For the text-containing cell, return its midpoint in [x, y] coordinate format. 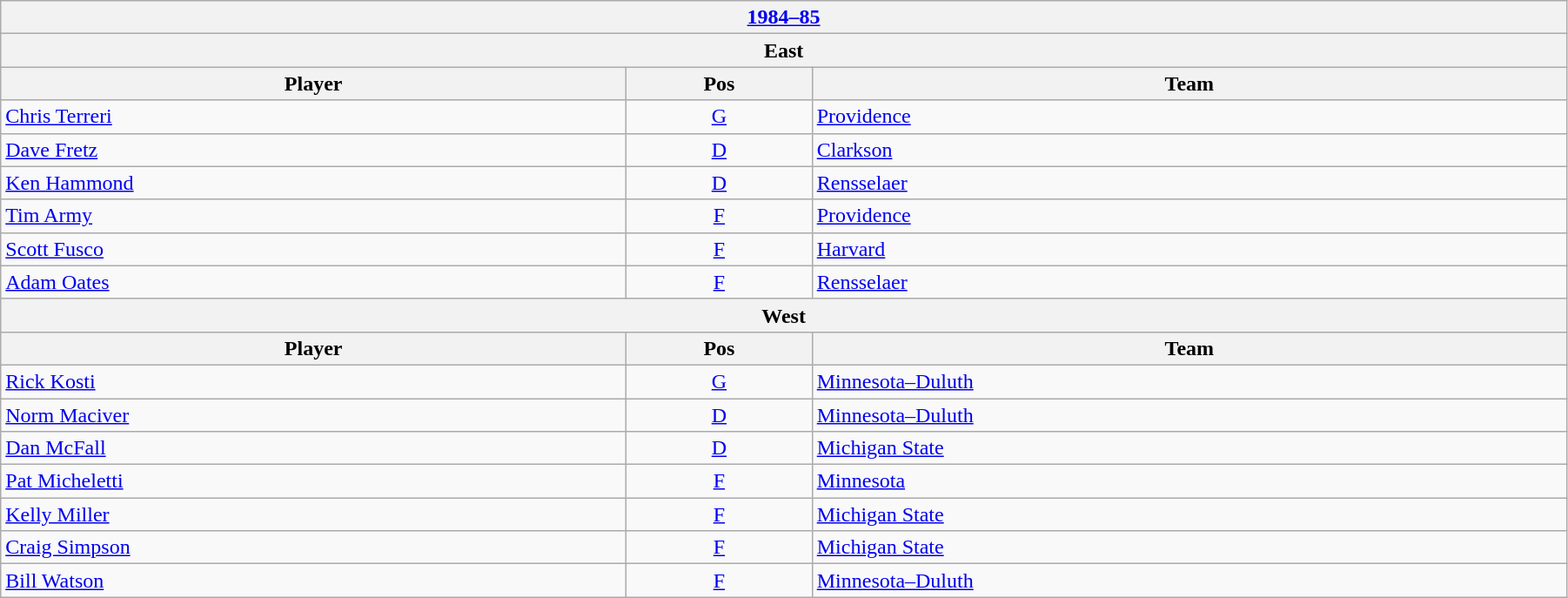
West [784, 315]
Bill Watson [313, 581]
East [784, 50]
Rick Kosti [313, 381]
Tim Army [313, 216]
Clarkson [1189, 150]
Chris Terreri [313, 117]
1984–85 [784, 17]
Scott Fusco [313, 249]
Kelly Miller [313, 514]
Dave Fretz [313, 150]
Harvard [1189, 249]
Norm Maciver [313, 415]
Ken Hammond [313, 183]
Craig Simpson [313, 548]
Dan McFall [313, 448]
Adam Oates [313, 282]
Minnesota [1189, 481]
Pat Micheletti [313, 481]
